Find where the given text appears and provide that cell's center as (X, Y) coordinate. 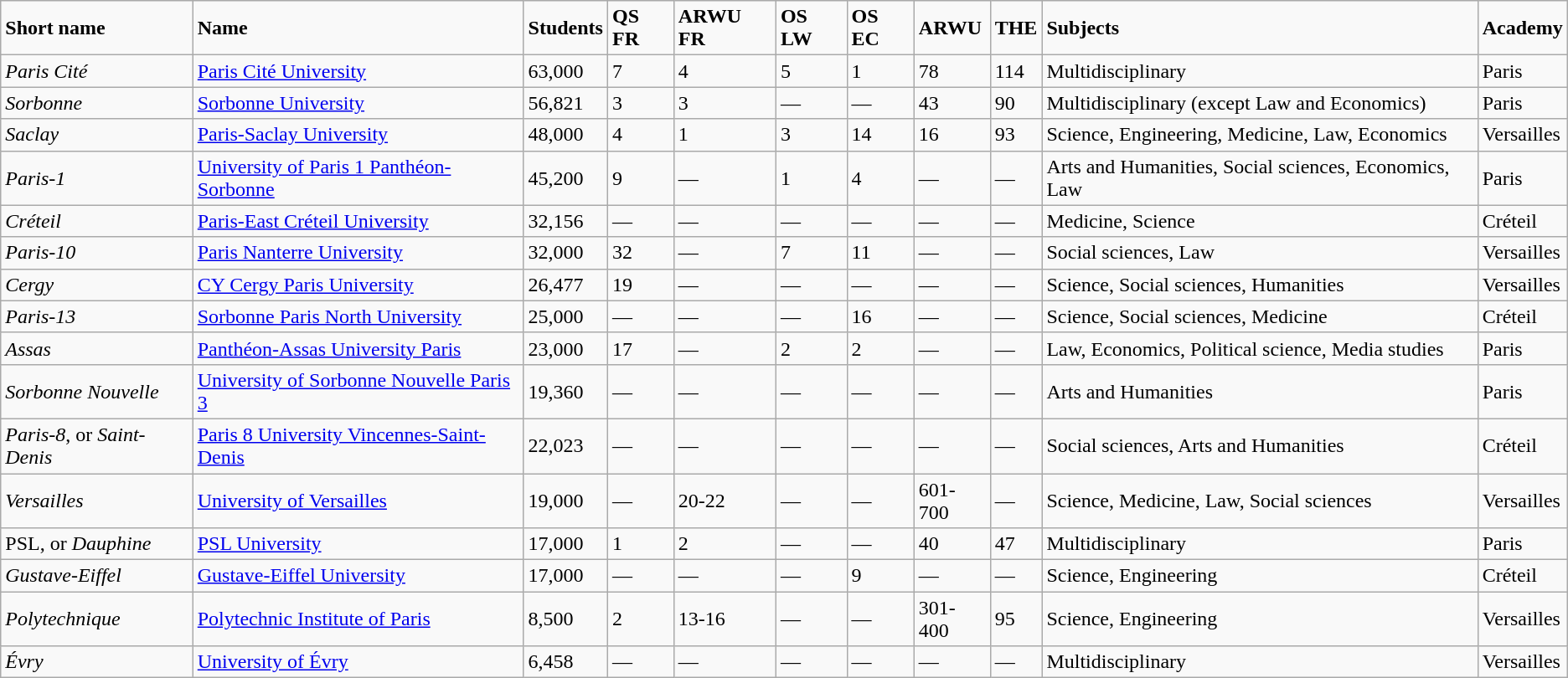
Multidisciplinary (except Law and Economics) (1260, 103)
Saclay (97, 135)
Paris-East Créteil University (358, 221)
43 (952, 103)
Paris Cité (97, 71)
114 (1016, 71)
Social sciences, Law (1260, 253)
26,477 (565, 285)
Social sciences, Arts and Humanities (1260, 445)
Science, Social sciences, Humanities (1260, 285)
Paris 8 University Vincennes-Saint-Denis (358, 445)
Paris Nanterre University (358, 253)
Medicine, Science (1260, 221)
23,000 (565, 348)
Students (565, 28)
Science, Medicine, Law, Social sciences (1260, 501)
ARWU FR (725, 28)
19,000 (565, 501)
Subjects (1260, 28)
14 (880, 135)
13-16 (725, 619)
90 (1016, 103)
Science, Social sciences, Medicine (1260, 316)
Assas (97, 348)
University of Paris 1 Panthéon-Sorbonne (358, 177)
601-700 (952, 501)
Sorbonne (97, 103)
Paris Cité University (358, 71)
OS LW (811, 28)
QS FR (640, 28)
Short name (97, 28)
32,156 (565, 221)
Science, Engineering, Medicine, Law, Economics (1260, 135)
11 (880, 253)
22,023 (565, 445)
Paris-13 (97, 316)
32 (640, 253)
56,821 (565, 103)
Sorbonne Nouvelle (97, 392)
93 (1016, 135)
Gustave-Eiffel University (358, 576)
Arts and Humanities, Social sciences, Economics, Law (1260, 177)
Cergy (97, 285)
25,000 (565, 316)
PSL University (358, 544)
40 (952, 544)
Paris-Saclay University (358, 135)
8,500 (565, 619)
78 (952, 71)
University of Versailles (358, 501)
Paris-10 (97, 253)
Sorbonne Paris North University (358, 316)
47 (1016, 544)
THE (1016, 28)
5 (811, 71)
32,000 (565, 253)
Academy (1523, 28)
OS EC (880, 28)
63,000 (565, 71)
95 (1016, 619)
45,200 (565, 177)
Gustave-Eiffel (97, 576)
Paris-8, or Saint-Denis (97, 445)
Arts and Humanities (1260, 392)
Sorbonne University (358, 103)
University of Évry (358, 662)
17 (640, 348)
Law, Economics, Political science, Media studies (1260, 348)
Polytechnic Institute of Paris (358, 619)
Évry (97, 662)
19,360 (565, 392)
48,000 (565, 135)
ARWU (952, 28)
6,458 (565, 662)
19 (640, 285)
Name (358, 28)
20-22 (725, 501)
University of Sorbonne Nouvelle Paris 3 (358, 392)
Paris-1 (97, 177)
CY Cergy Paris University (358, 285)
PSL, or Dauphine (97, 544)
Panthéon-Assas University Paris (358, 348)
301-400 (952, 619)
Polytechnique (97, 619)
